Identify which cell holds the provided text, then report its (x, y) central coordinate. 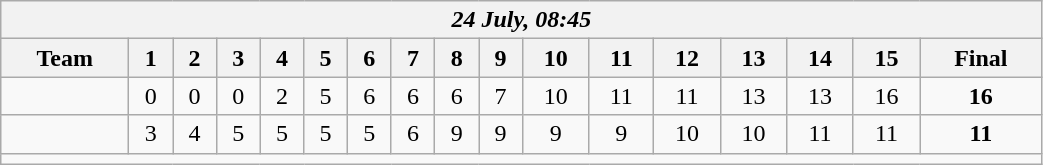
15 (886, 58)
Team (65, 58)
1 (151, 58)
14 (820, 58)
8 (457, 58)
Final (981, 58)
12 (687, 58)
24 July, 08:45 (522, 20)
